Return the (X, Y) coordinate for the center point of the cell that contains the specified text.  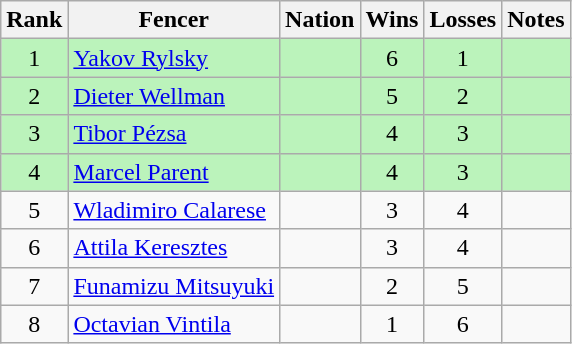
Rank (34, 20)
Tibor Pézsa (174, 134)
Attila Keresztes (174, 248)
Losses (463, 20)
Marcel Parent (174, 172)
8 (34, 324)
Yakov Rylsky (174, 58)
Notes (536, 20)
Wins (392, 20)
7 (34, 286)
Funamizu Mitsuyuki (174, 286)
Octavian Vintila (174, 324)
Wladimiro Calarese (174, 210)
Dieter Wellman (174, 96)
Fencer (174, 20)
Nation (320, 20)
